For the text-containing cell, return its midpoint in (x, y) coordinate format. 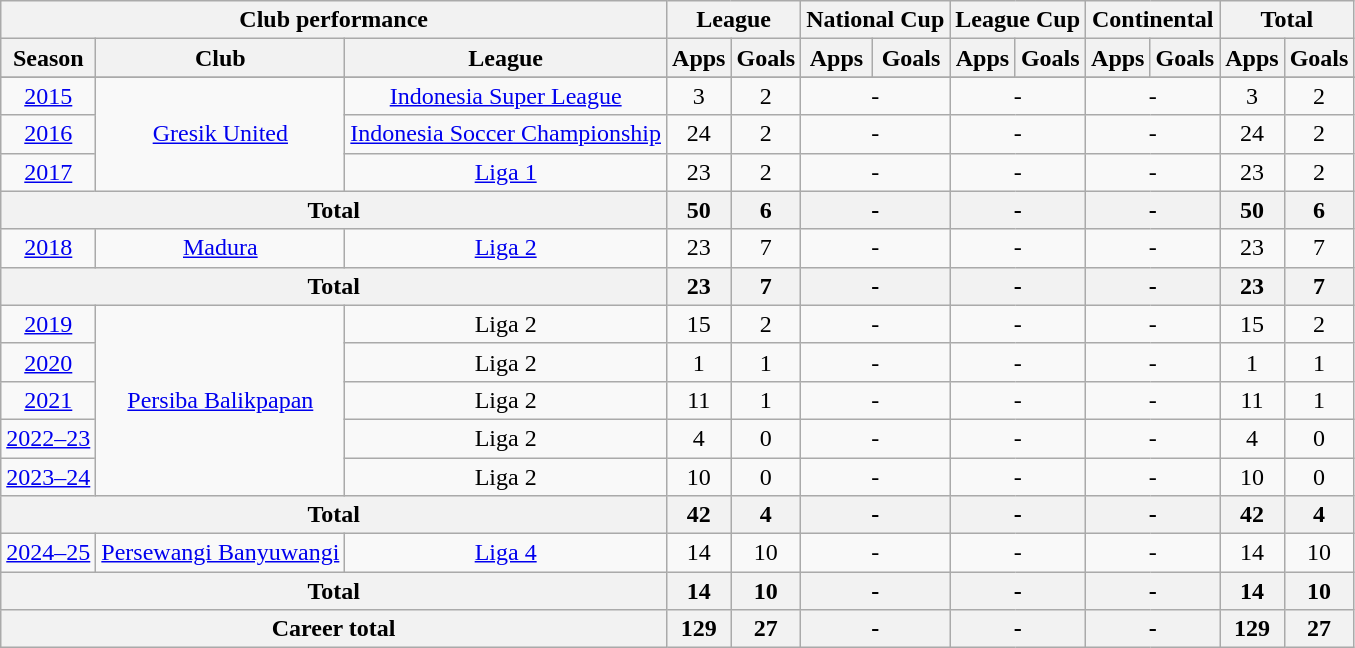
National Cup (876, 20)
Indonesia Soccer Championship (506, 134)
Club (220, 58)
2018 (48, 248)
Season (48, 58)
Liga 4 (506, 553)
2016 (48, 134)
2022–23 (48, 438)
Gresik United (220, 134)
Indonesia Super League (506, 96)
2015 (48, 96)
Club performance (334, 20)
Career total (334, 629)
Continental (1153, 20)
2024–25 (48, 553)
League Cup (1018, 20)
2020 (48, 362)
2017 (48, 172)
2019 (48, 324)
2021 (48, 400)
Persewangi Banyuwangi (220, 553)
Liga 1 (506, 172)
2023–24 (48, 477)
Madura (220, 248)
Persiba Balikpapan (220, 400)
